Locate the cell with the specified text and output its [x, y] center coordinate. 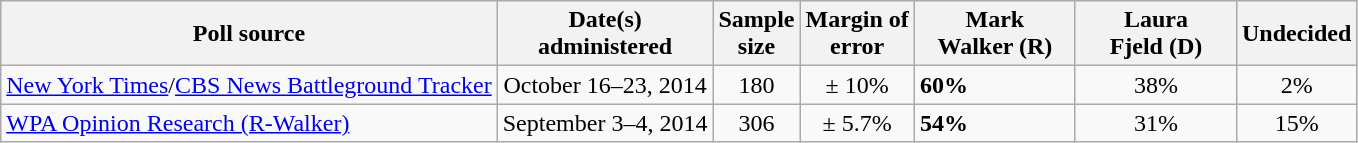
± 5.7% [857, 123]
MarkWalker (R) [994, 34]
60% [994, 85]
306 [756, 123]
Poll source [249, 34]
September 3–4, 2014 [605, 123]
54% [994, 123]
Date(s)administered [605, 34]
38% [1156, 85]
31% [1156, 123]
WPA Opinion Research (R-Walker) [249, 123]
LauraFjeld (D) [1156, 34]
October 16–23, 2014 [605, 85]
Margin oferror [857, 34]
Undecided [1296, 34]
15% [1296, 123]
2% [1296, 85]
180 [756, 85]
Samplesize [756, 34]
± 10% [857, 85]
New York Times/CBS News Battleground Tracker [249, 85]
